Pinpoint the cell where the given text exists, returning its [x, y] midpoint coordinate. 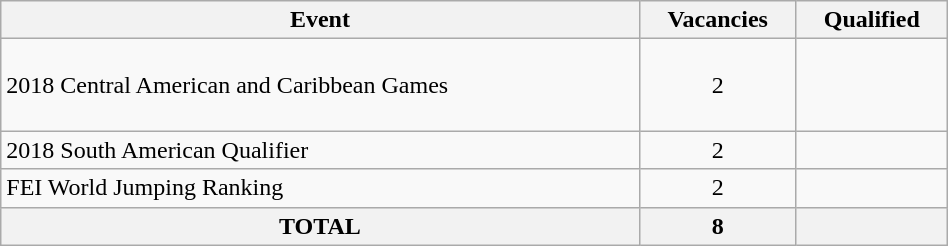
Event [320, 20]
8 [718, 226]
2018 South American Qualifier [320, 150]
Qualified [872, 20]
TOTAL [320, 226]
Vacancies [718, 20]
2018 Central American and Caribbean Games [320, 85]
FEI World Jumping Ranking [320, 188]
